Locate the cell with the specified text and output its (X, Y) center coordinate. 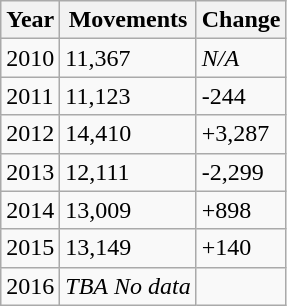
Movements (128, 20)
TBA No data (128, 286)
11,123 (128, 96)
-244 (241, 96)
+140 (241, 248)
2012 (30, 134)
2015 (30, 248)
2010 (30, 58)
12,111 (128, 172)
Change (241, 20)
-2,299 (241, 172)
2011 (30, 96)
2014 (30, 210)
Year (30, 20)
13,149 (128, 248)
N/A (241, 58)
13,009 (128, 210)
+3,287 (241, 134)
2016 (30, 286)
2013 (30, 172)
14,410 (128, 134)
11,367 (128, 58)
+898 (241, 210)
